Scan for the cell matching the given text and deliver its (x, y) coordinate at center. 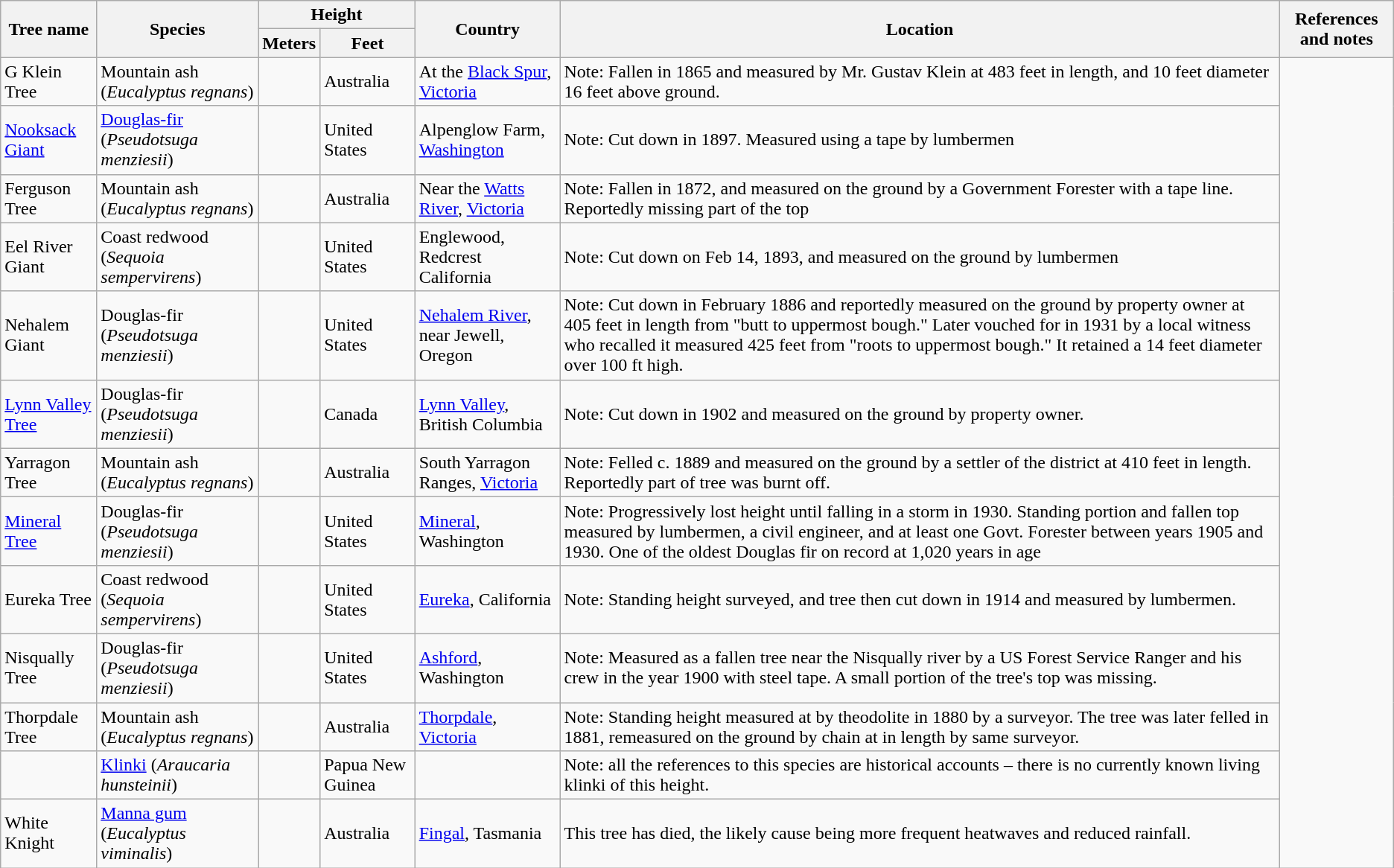
Nisqually Tree (49, 668)
Thorpdale, Victoria (487, 727)
Note: Felled c. 1889 and measured on the ground by a settler of the district at 410 feet in length. Reportedly part of tree was burnt off. (920, 472)
Note: Cut down on Feb 14, 1893, and measured on the ground by lumbermen (920, 257)
References and notes (1336, 29)
Ferguson Tree (49, 198)
Lynn Valley Tree (49, 414)
Meters (289, 43)
Feet (368, 43)
Yarragon Tree (49, 472)
Eureka Tree (49, 599)
Species (177, 29)
Tree name (49, 29)
G Klein Tree (49, 82)
Note: Cut down in 1897. Measured using a tape by lumbermen (920, 140)
Alpenglow Farm, Washington (487, 140)
Nooksack Giant (49, 140)
Mineral Tree (49, 531)
Country (487, 29)
Canada (368, 414)
At the Black Spur, Victoria (487, 82)
Lynn Valley, British Columbia (487, 414)
Near the Watts River, Victoria (487, 198)
Mineral, Washington (487, 531)
Nehalem River, near Jewell, Oregon (487, 335)
Location (920, 29)
Eureka, California (487, 599)
Note: Fallen in 1872, and measured on the ground by a Government Forester with a tape line. Reportedly missing part of the top (920, 198)
Fingal, Tasmania (487, 834)
Note: Cut down in 1902 and measured on the ground by property owner. (920, 414)
Klinki (Araucaria hunsteinii) (177, 776)
South Yarragon Ranges, Victoria (487, 472)
Note: Standing height surveyed, and tree then cut down in 1914 and measured by lumbermen. (920, 599)
Note: Fallen in 1865 and measured by Mr. Gustav Klein at 483 feet in length, and 10 feet diameter 16 feet above ground. (920, 82)
White Knight (49, 834)
Papua New Guinea (368, 776)
Thorpdale Tree (49, 727)
Nehalem Giant (49, 335)
Height (337, 15)
This tree has died, the likely cause being more frequent heatwaves and reduced rainfall. (920, 834)
Eel River Giant (49, 257)
Note: all the references to this species are historical accounts – there is no currently known living klinki of this height. (920, 776)
Ashford, Washington (487, 668)
Englewood, Redcrest California (487, 257)
Manna gum (Eucalyptus viminalis) (177, 834)
